Capture the cell that displays the provided text and extract its [x, y] central coordinate. 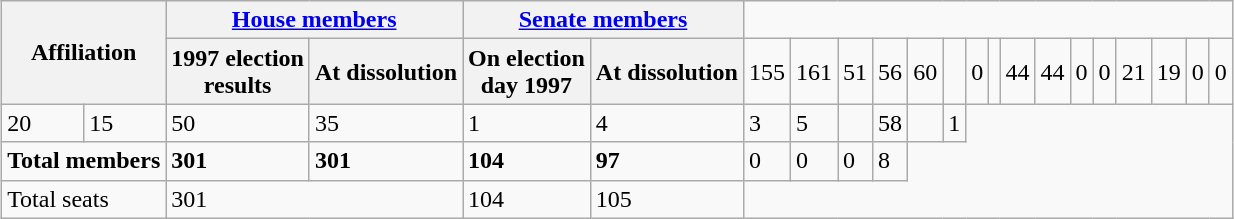
161 [814, 72]
8 [890, 161]
60 [926, 72]
3 [766, 123]
On electionday 1997 [527, 72]
58 [890, 123]
50 [238, 123]
105 [666, 199]
Senate members [604, 20]
4 [666, 123]
20 [43, 123]
Total members [84, 161]
Total seats [84, 199]
21 [1134, 72]
97 [666, 161]
19 [1168, 72]
155 [766, 72]
56 [890, 72]
5 [814, 123]
35 [386, 123]
Affiliation [84, 52]
House members [314, 20]
15 [125, 123]
1997 electionresults [238, 72]
51 [856, 72]
